Extract the (x, y) coordinate from the center of the cell holding the provided text.  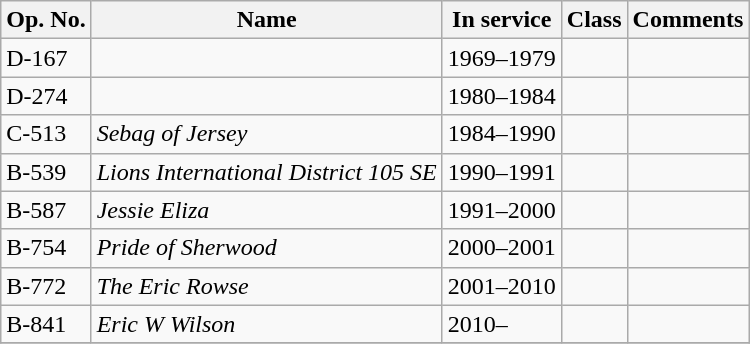
Lions International District 105 SE (266, 172)
B-539 (46, 172)
D-167 (46, 58)
D-274 (46, 96)
Class (594, 20)
1969–1979 (502, 58)
B-772 (46, 286)
C-513 (46, 134)
2010– (502, 324)
B-587 (46, 210)
The Eric Rowse (266, 286)
2001–2010 (502, 286)
Sebag of Jersey (266, 134)
Comments (688, 20)
B-754 (46, 248)
2000–2001 (502, 248)
Eric W Wilson (266, 324)
1991–2000 (502, 210)
1980–1984 (502, 96)
Jessie Eliza (266, 210)
In service (502, 20)
Name (266, 20)
Pride of Sherwood (266, 248)
1990–1991 (502, 172)
1984–1990 (502, 134)
B-841 (46, 324)
Op. No. (46, 20)
